Locate the cell with the specified text and output its [X, Y] center coordinate. 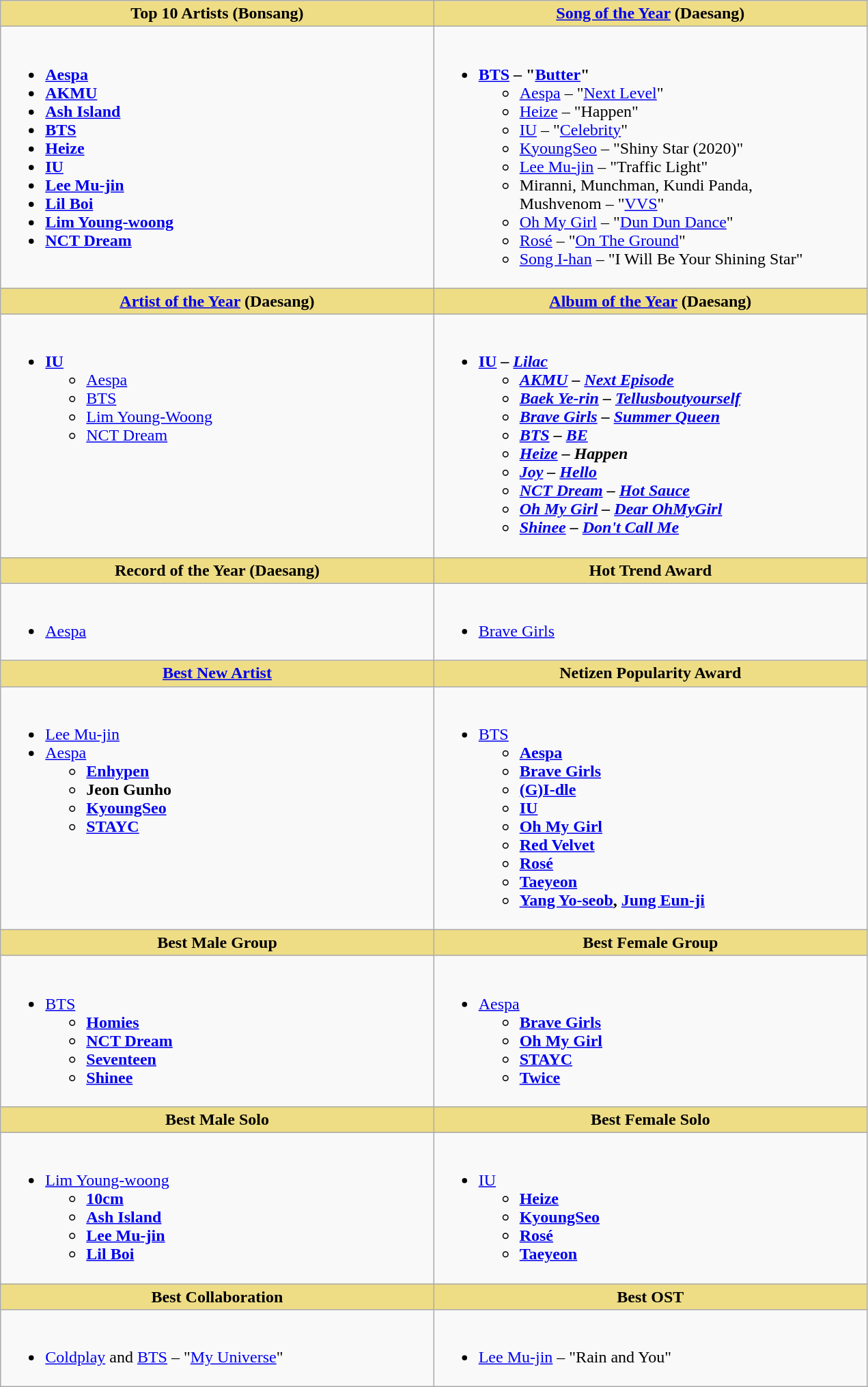
AespaBrave GirlsOh My GirlSTAYCTwice [650, 1031]
Best Male Group [217, 942]
Lee Mu-jin – "Rain and You" [650, 1348]
Top 10 Artists (Bonsang) [217, 14]
IUAespaBTSLim Young-WoongNCT Dream [217, 436]
Artist of the Year (Daesang) [217, 301]
Album of the Year (Daesang) [650, 301]
Hot Trend Award [650, 570]
BTSAespaBrave Girls(G)I-dleIUOh My GirlRed VelvetRoséTaeyeonYang Yo-seob, Jung Eun-ji [650, 808]
Record of the Year (Daesang) [217, 570]
Netizen Popularity Award [650, 673]
Best Male Solo [217, 1119]
Best Female Solo [650, 1119]
AespaAKMUAsh IslandBTSHeizeIULee Mu-jinLil BoiLim Young-woongNCT Dream [217, 157]
Best OST [650, 1297]
Song of the Year (Daesang) [650, 14]
Best New Artist [217, 673]
Best Female Group [650, 942]
Aespa [217, 621]
Lee Mu-jinAespaEnhypenJeon GunhoKyoungSeoSTAYC [217, 808]
Lim Young-woong10cmAsh IslandLee Mu-jinLil Boi [217, 1207]
IUHeizeKyoungSeoRoséTaeyeon [650, 1207]
Best Collaboration [217, 1297]
BTSHomiesNCT DreamSeventeenShinee [217, 1031]
Coldplay and BTS – "My Universe" [217, 1348]
Brave Girls [650, 621]
